Provide the (x, y) coordinate of the cell's center where the given text is located.  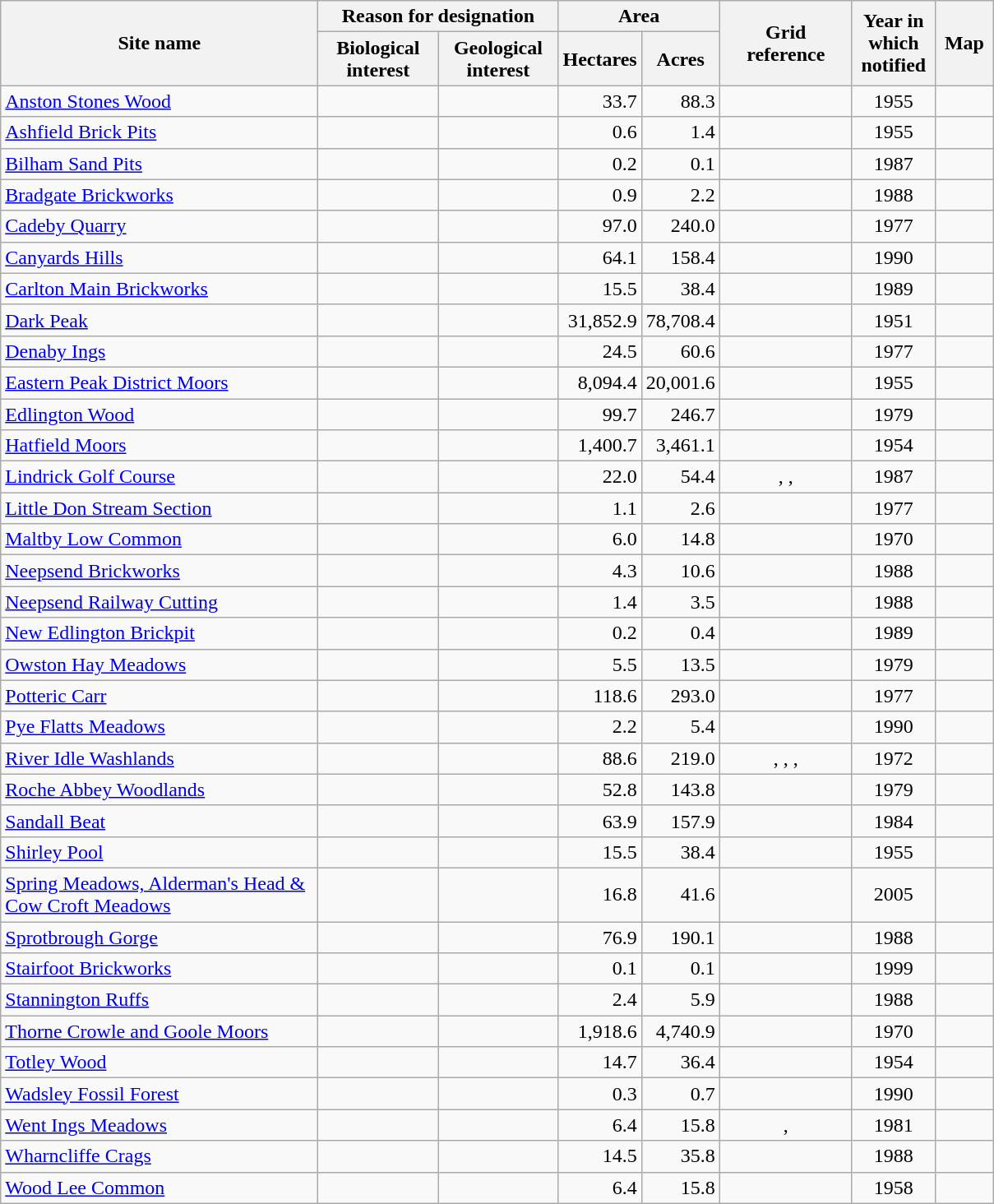
158.4 (681, 257)
31,852.9 (600, 320)
Wood Lee Common (160, 1188)
143.8 (681, 790)
35.8 (681, 1156)
1972 (893, 758)
Biological interest (378, 59)
, , (786, 477)
Stannington Ruffs (160, 1000)
Wadsley Fossil Forest (160, 1094)
Eastern Peak District Moors (160, 382)
Canyards Hills (160, 257)
0.7 (681, 1094)
Year in which notified (893, 43)
6.0 (600, 539)
246.7 (681, 414)
5.9 (681, 1000)
Grid reference (786, 43)
Map (964, 43)
60.6 (681, 351)
88.3 (681, 101)
1.1 (600, 508)
2005 (893, 895)
8,094.4 (600, 382)
5.5 (600, 665)
2.4 (600, 1000)
14.8 (681, 539)
Pye Flatts Meadows (160, 727)
Area (639, 16)
1,400.7 (600, 446)
36.4 (681, 1063)
13.5 (681, 665)
14.5 (600, 1156)
118.6 (600, 696)
Potteric Carr (160, 696)
Geological interest (498, 59)
Thorne Crowle and Goole Moors (160, 1031)
Site name (160, 43)
Dark Peak (160, 320)
76.9 (600, 937)
Owston Hay Meadows (160, 665)
41.6 (681, 895)
Cadeby Quarry (160, 226)
4,740.9 (681, 1031)
3.5 (681, 602)
, (786, 1125)
0.9 (600, 195)
1958 (893, 1188)
190.1 (681, 937)
Roche Abbey Woodlands (160, 790)
Bilham Sand Pits (160, 164)
Lindrick Golf Course (160, 477)
22.0 (600, 477)
Anston Stones Wood (160, 101)
0.4 (681, 633)
Ashfield Brick Pits (160, 132)
Acres (681, 59)
Went Ings Meadows (160, 1125)
River Idle Washlands (160, 758)
Neepsend Railway Cutting (160, 602)
1,918.6 (600, 1031)
Maltby Low Common (160, 539)
54.4 (681, 477)
Shirley Pool (160, 852)
97.0 (600, 226)
Carlton Main Brickworks (160, 289)
1999 (893, 969)
157.9 (681, 821)
293.0 (681, 696)
99.7 (600, 414)
20,001.6 (681, 382)
, , , (786, 758)
Bradgate Brickworks (160, 195)
5.4 (681, 727)
Totley Wood (160, 1063)
Edlington Wood (160, 414)
52.8 (600, 790)
88.6 (600, 758)
Denaby Ings (160, 351)
Sprotbrough Gorge (160, 937)
2.6 (681, 508)
219.0 (681, 758)
Stairfoot Brickworks (160, 969)
Little Don Stream Section (160, 508)
64.1 (600, 257)
Reason for designation (438, 16)
1951 (893, 320)
0.6 (600, 132)
Hatfield Moors (160, 446)
0.3 (600, 1094)
78,708.4 (681, 320)
16.8 (600, 895)
Sandall Beat (160, 821)
14.7 (600, 1063)
10.6 (681, 571)
3,461.1 (681, 446)
Spring Meadows, Alderman's Head & Cow Croft Meadows (160, 895)
Neepsend Brickworks (160, 571)
63.9 (600, 821)
Hectares (600, 59)
24.5 (600, 351)
New Edlington Brickpit (160, 633)
4.3 (600, 571)
240.0 (681, 226)
1981 (893, 1125)
1984 (893, 821)
Wharncliffe Crags (160, 1156)
33.7 (600, 101)
